Pinpoint the cell where the given text exists, returning its [x, y] midpoint coordinate. 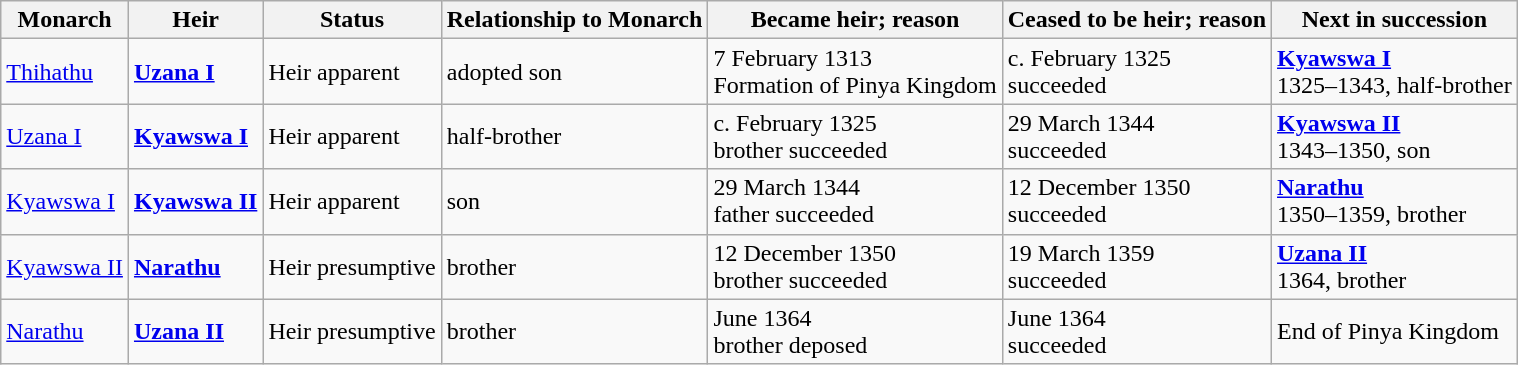
adopted son [574, 72]
son [574, 202]
c. February 1325succeeded [1136, 72]
Kyawswa II1343–1350, son [1395, 136]
29 March 1344father succeeded [855, 202]
29 March 1344succeeded [1136, 136]
Status [352, 20]
Monarch [65, 20]
Ceased to be heir; reason [1136, 20]
Relationship to Monarch [574, 20]
Heir [195, 20]
c. February 1325brother succeeded [855, 136]
Thihathu [65, 72]
7 February 1313Formation of Pinya Kingdom [855, 72]
Became heir; reason [855, 20]
12 December 1350succeeded [1136, 202]
June 1364brother deposed [855, 332]
Kyawswa I1325–1343, half-brother [1395, 72]
19 March 1359succeeded [1136, 266]
End of Pinya Kingdom [1395, 332]
June 1364succeeded [1136, 332]
Uzana II [195, 332]
Narathu1350–1359, brother [1395, 202]
Next in succession [1395, 20]
Uzana II1364, brother [1395, 266]
half-brother [574, 136]
12 December 1350brother succeeded [855, 266]
